Search for the cell housing the specified text and yield its (x, y) center coordinate. 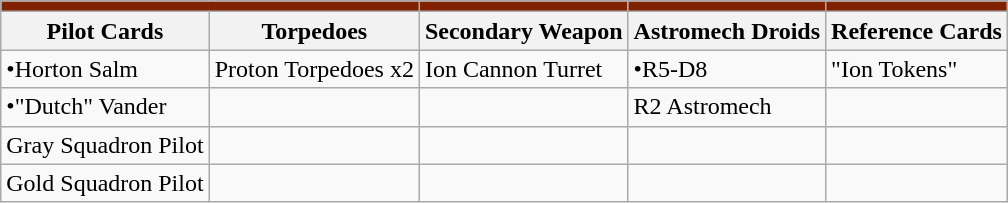
Pilot Cards (105, 31)
Ion Cannon Turret (524, 69)
Torpedoes (314, 31)
Reference Cards (917, 31)
Astromech Droids (727, 31)
Gray Squadron Pilot (105, 145)
•"Dutch" Vander (105, 107)
Gold Squadron Pilot (105, 183)
•Horton Salm (105, 69)
Secondary Weapon (524, 31)
R2 Astromech (727, 107)
Proton Torpedoes x2 (314, 69)
"Ion Tokens" (917, 69)
•R5-D8 (727, 69)
